Identify which cell holds the provided text, then report its (X, Y) central coordinate. 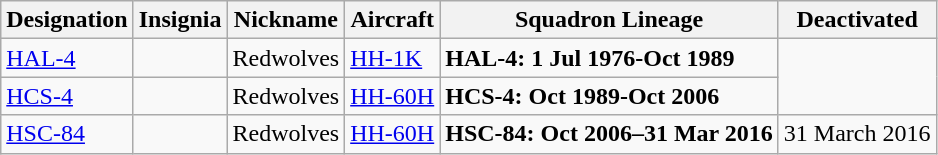
Insignia (180, 20)
Nickname (286, 20)
Deactivated (857, 20)
Designation (67, 20)
HCS-4: Oct 1989-Oct 2006 (610, 96)
Squadron Lineage (610, 20)
Aircraft (392, 20)
HCS-4 (67, 96)
31 March 2016 (857, 134)
HSC-84 (67, 134)
HSC-84: Oct 2006–31 Mar 2016 (610, 134)
HH-1K (392, 58)
HAL-4: 1 Jul 1976-Oct 1989 (610, 58)
HAL-4 (67, 58)
